Return (x, y) of the center of cell containing provided text 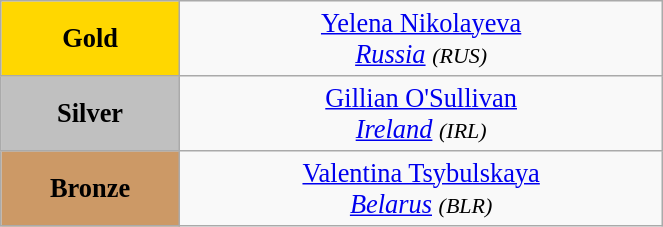
Gold (90, 38)
Gillian O'SullivanIreland (IRL) (420, 112)
Bronze (90, 188)
Silver (90, 112)
Valentina TsybulskayaBelarus (BLR) (420, 188)
Yelena NikolayevaRussia (RUS) (420, 38)
